Return (X, Y) of the center of cell containing provided text 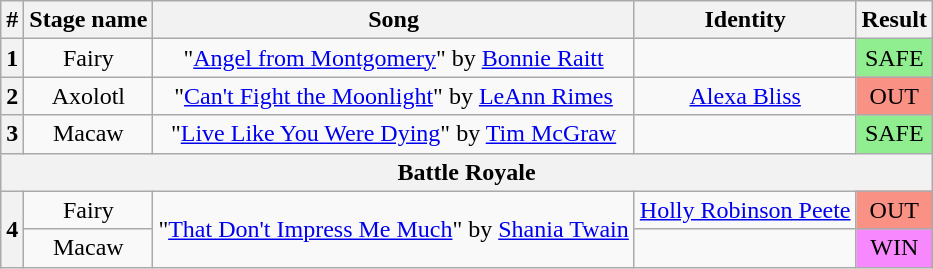
Stage name (88, 20)
Axolotl (88, 96)
3 (12, 134)
Identity (745, 20)
Song (394, 20)
"Angel from Montgomery" by Bonnie Raitt (394, 58)
Battle Royale (467, 172)
"That Don't Impress Me Much" by Shania Twain (394, 229)
Alexa Bliss (745, 96)
"Live Like You Were Dying" by Tim McGraw (394, 134)
Holly Robinson Peete (745, 210)
# (12, 20)
2 (12, 96)
"Can't Fight the Moonlight" by LeAnn Rimes (394, 96)
Result (894, 20)
1 (12, 58)
WIN (894, 248)
4 (12, 229)
